For the text-containing cell, return its midpoint in (X, Y) coordinate format. 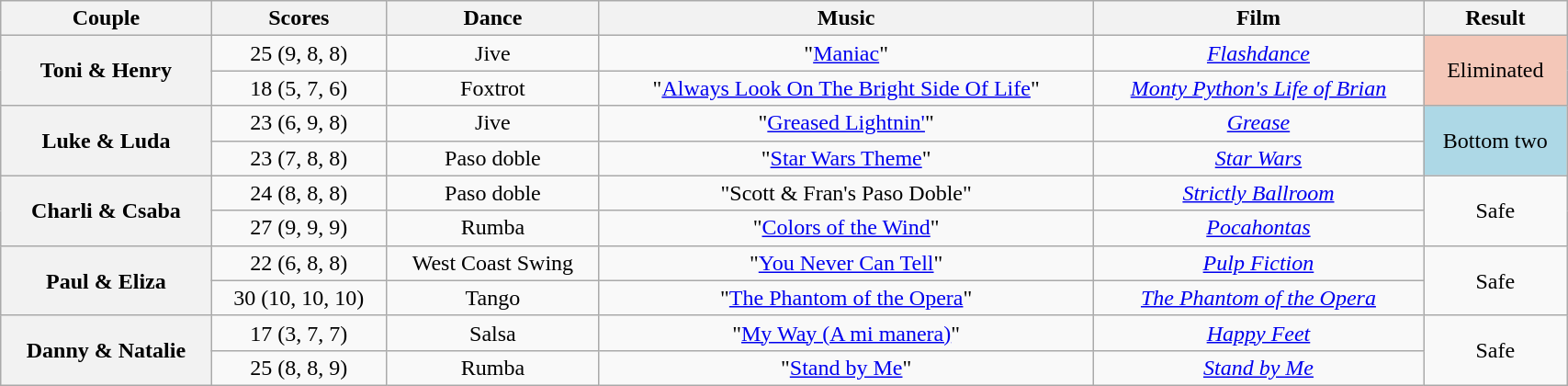
"You Never Can Tell" (846, 263)
Danny & Natalie (107, 350)
Grease (1258, 123)
"Colors of the Wind" (846, 228)
Luke & Luda (107, 141)
Scores (299, 18)
23 (6, 9, 8) (299, 123)
"Greased Lightnin'" (846, 123)
24 (8, 8, 8) (299, 193)
"Scott & Fran's Paso Doble" (846, 193)
Bottom two (1495, 141)
Film (1258, 18)
27 (9, 9, 9) (299, 228)
30 (10, 10, 10) (299, 298)
Toni & Henry (107, 71)
Pocahontas (1258, 228)
Paul & Eliza (107, 280)
17 (3, 7, 7) (299, 333)
"Always Look On The Bright Side Of Life" (846, 88)
Flashdance (1258, 53)
25 (9, 8, 8) (299, 53)
Dance (492, 18)
Happy Feet (1258, 333)
The Phantom of the Opera (1258, 298)
Result (1495, 18)
West Coast Swing (492, 263)
"The Phantom of the Opera" (846, 298)
Couple (107, 18)
22 (6, 8, 8) (299, 263)
18 (5, 7, 6) (299, 88)
Stand by Me (1258, 368)
Tango (492, 298)
25 (8, 8, 9) (299, 368)
Charli & Csaba (107, 210)
Star Wars (1258, 158)
"Stand by Me" (846, 368)
Pulp Fiction (1258, 263)
Foxtrot (492, 88)
"Maniac" (846, 53)
"My Way (A mi manera)" (846, 333)
Eliminated (1495, 71)
23 (7, 8, 8) (299, 158)
"Star Wars Theme" (846, 158)
Salsa (492, 333)
Music (846, 18)
Strictly Ballroom (1258, 193)
Monty Python's Life of Brian (1258, 88)
